Find where the given text appears and provide that cell's center as [X, Y] coordinate. 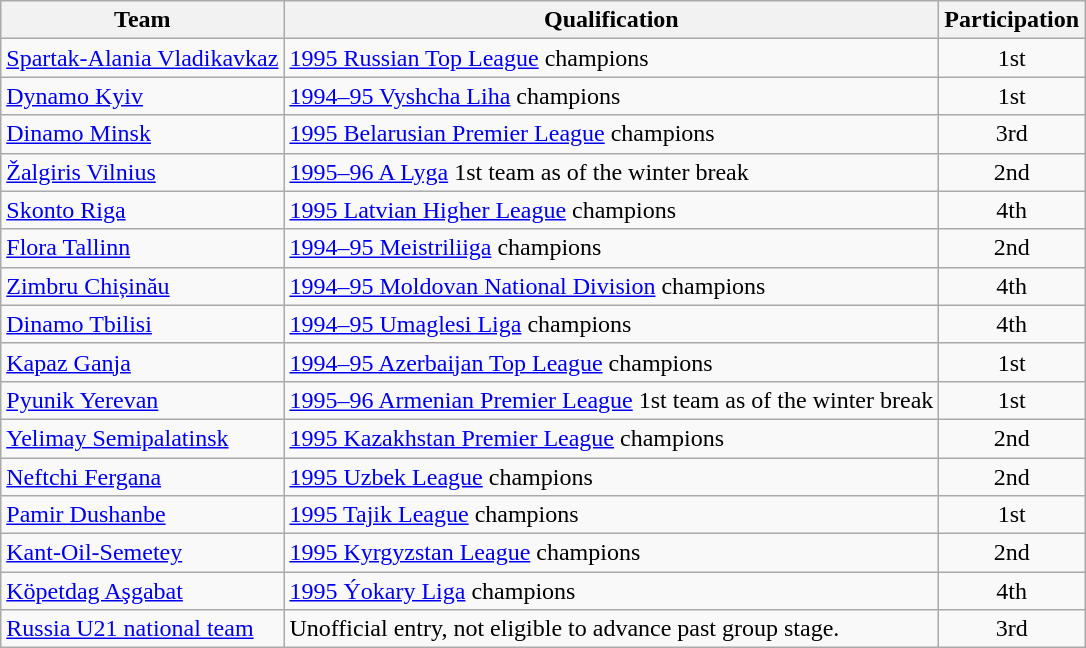
Unofficial entry, not eligible to advance past group stage. [612, 629]
Yelimay Semipalatinsk [142, 438]
Köpetdag Aşgabat [142, 591]
1994–95 Umaglesi Liga champions [612, 324]
Pamir Dushanbe [142, 515]
1994–95 Azerbaijan Top League champions [612, 362]
Spartak-Alania Vladikavkaz [142, 58]
Pyunik Yerevan [142, 400]
1994–95 Moldovan National Division champions [612, 286]
Russia U21 national team [142, 629]
1995 Tajik League champions [612, 515]
1994–95 Meistriliiga champions [612, 248]
1995 Russian Top League champions [612, 58]
1995 Latvian Higher League champions [612, 210]
Neftchi Fergana [142, 477]
Team [142, 20]
Qualification [612, 20]
Dinamo Minsk [142, 134]
Dinamo Tbilisi [142, 324]
1995 Uzbek League champions [612, 477]
Zimbru Chișinău [142, 286]
1995–96 Armenian Premier League 1st team as of the winter break [612, 400]
Dynamo Kyiv [142, 96]
1995 Belarusian Premier League champions [612, 134]
1995 Ýokary Liga champions [612, 591]
1994–95 Vyshcha Liha champions [612, 96]
Žalgiris Vilnius [142, 172]
Flora Tallinn [142, 248]
1995 Kazakhstan Premier League champions [612, 438]
Participation [1012, 20]
Kant-Oil-Semetey [142, 553]
Skonto Riga [142, 210]
1995–96 A Lyga 1st team as of the winter break [612, 172]
1995 Kyrgyzstan League champions [612, 553]
Kapaz Ganja [142, 362]
